Identify which cell holds the provided text, then report its (X, Y) central coordinate. 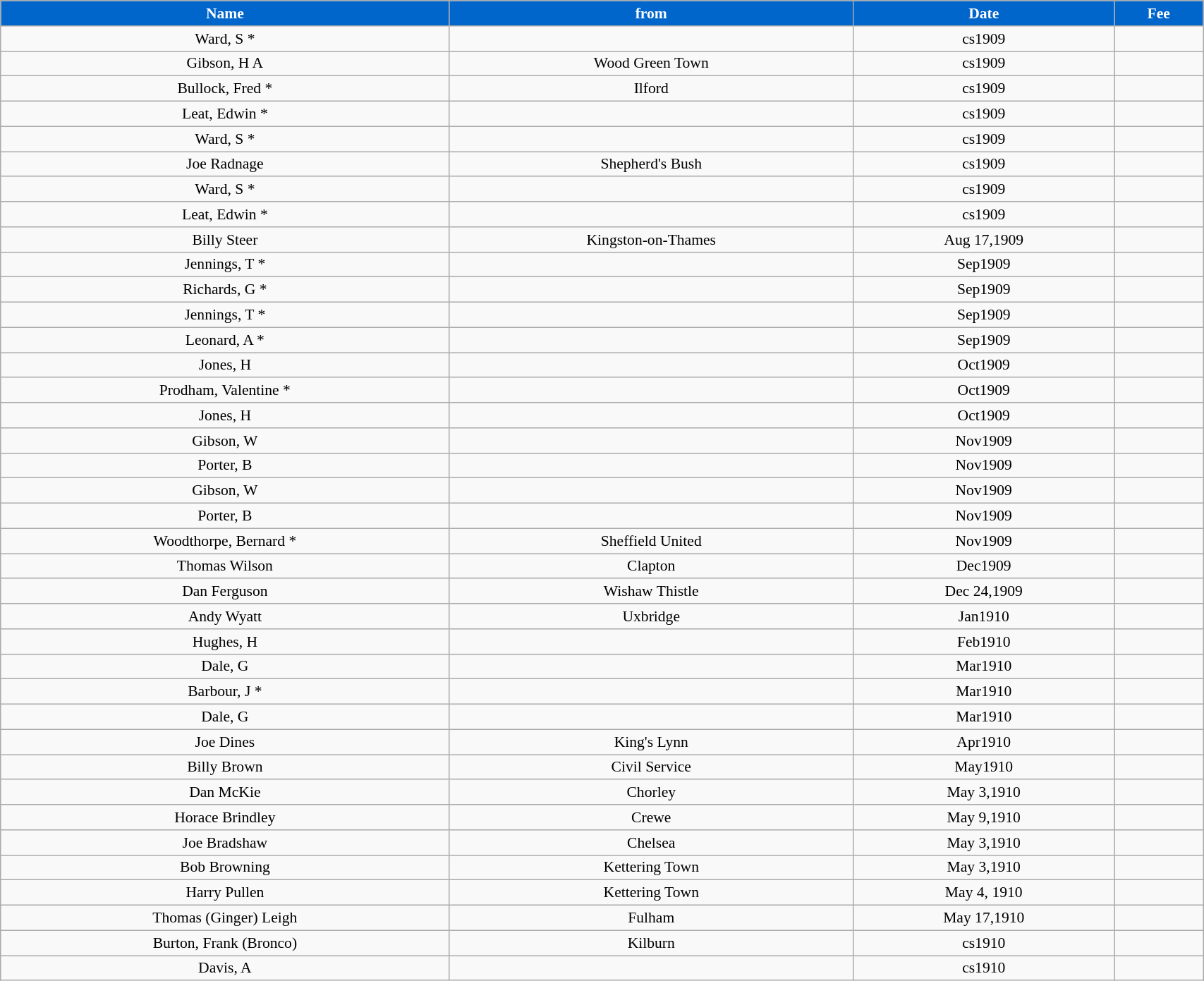
Thomas (Ginger) Leigh (225, 918)
Thomas Wilson (225, 566)
Bob Browning (225, 867)
from (652, 13)
Joe Dines (225, 742)
Wishaw Thistle (652, 592)
May 4, 1910 (984, 893)
Chelsea (652, 843)
Billy Steer (225, 240)
Davis, A (225, 968)
May1910 (984, 767)
Crewe (652, 817)
May 17,1910 (984, 918)
Uxbridge (652, 616)
Date (984, 13)
Richards, G * (225, 290)
Dan McKie (225, 793)
Billy Brown (225, 767)
Joe Bradshaw (225, 843)
Feb1910 (984, 642)
Shepherd's Bush (652, 164)
Kingston-on-Thames (652, 240)
Leonard, A * (225, 340)
Horace Brindley (225, 817)
Joe Radnage (225, 164)
Gibson, H A (225, 63)
Woodthorpe, Bernard * (225, 541)
King's Lynn (652, 742)
Aug 17,1909 (984, 240)
Barbour, J * (225, 692)
Chorley (652, 793)
Hughes, H (225, 642)
Burton, Frank (Bronco) (225, 943)
Ilford (652, 89)
Name (225, 13)
Prodham, Valentine * (225, 391)
Fee (1159, 13)
Civil Service (652, 767)
Harry Pullen (225, 893)
Dec1909 (984, 566)
Sheffield United (652, 541)
May 9,1910 (984, 817)
Andy Wyatt (225, 616)
Apr1910 (984, 742)
Wood Green Town (652, 63)
Jan1910 (984, 616)
Dan Ferguson (225, 592)
Dec 24,1909 (984, 592)
Kilburn (652, 943)
Fulham (652, 918)
Clapton (652, 566)
Bullock, Fred * (225, 89)
